Locate the cell with the specified text and output its [x, y] center coordinate. 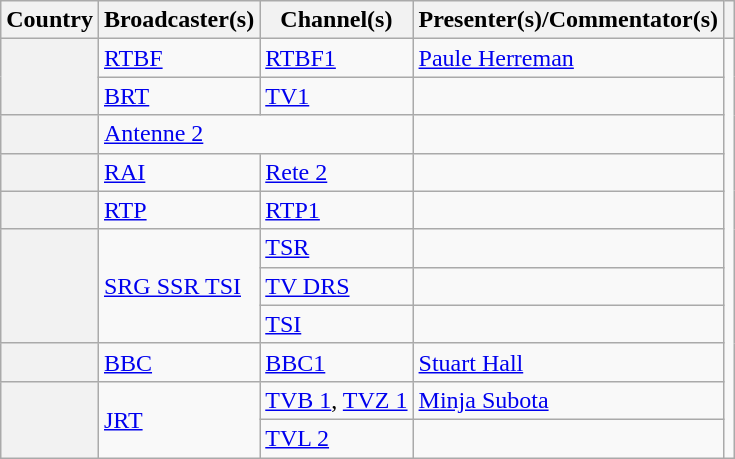
TV DRS [336, 286]
SRG SSR TSI [178, 286]
TVL 2 [336, 438]
Channel(s) [336, 20]
JRT [178, 419]
Rete 2 [336, 172]
TV1 [336, 96]
RTBF1 [336, 58]
BRT [178, 96]
Minja Subota [568, 400]
RAI [178, 172]
Country [50, 20]
Antenne 2 [256, 134]
TSR [336, 248]
TVB 1, TVZ 1 [336, 400]
RTBF [178, 58]
BBC1 [336, 362]
Broadcaster(s) [178, 20]
Stuart Hall [568, 362]
RTP [178, 210]
RTP1 [336, 210]
Paule Herreman [568, 58]
TSI [336, 324]
BBC [178, 362]
Presenter(s)/Commentator(s) [568, 20]
